Output the [X, Y] coordinate of the center of the cell containing the given text.  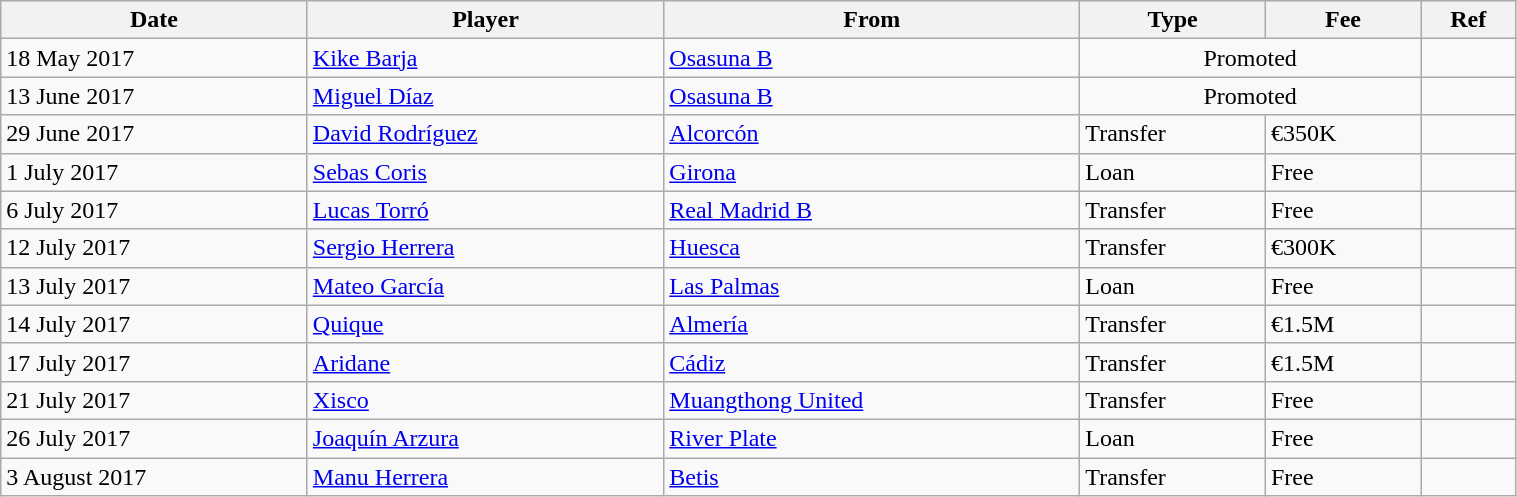
Xisco [485, 400]
Huesca [872, 248]
Sergio Herrera [485, 248]
Miguel Díaz [485, 96]
Fee [1342, 20]
Joaquín Arzura [485, 438]
17 July 2017 [154, 362]
Date [154, 20]
Manu Herrera [485, 477]
Type [1173, 20]
6 July 2017 [154, 210]
Almería [872, 324]
Real Madrid B [872, 210]
13 June 2017 [154, 96]
1 July 2017 [154, 172]
3 August 2017 [154, 477]
18 May 2017 [154, 58]
13 July 2017 [154, 286]
Ref [1468, 20]
26 July 2017 [154, 438]
Kike Barja [485, 58]
Alcorcón [872, 134]
Lucas Torró [485, 210]
12 July 2017 [154, 248]
Girona [872, 172]
David Rodríguez [485, 134]
14 July 2017 [154, 324]
River Plate [872, 438]
Quique [485, 324]
Aridane [485, 362]
21 July 2017 [154, 400]
Betis [872, 477]
29 June 2017 [154, 134]
Las Palmas [872, 286]
Mateo García [485, 286]
Cádiz [872, 362]
€300K [1342, 248]
Sebas Coris [485, 172]
Player [485, 20]
From [872, 20]
Muangthong United [872, 400]
€350K [1342, 134]
